Return (X, Y) of the center of cell containing provided text 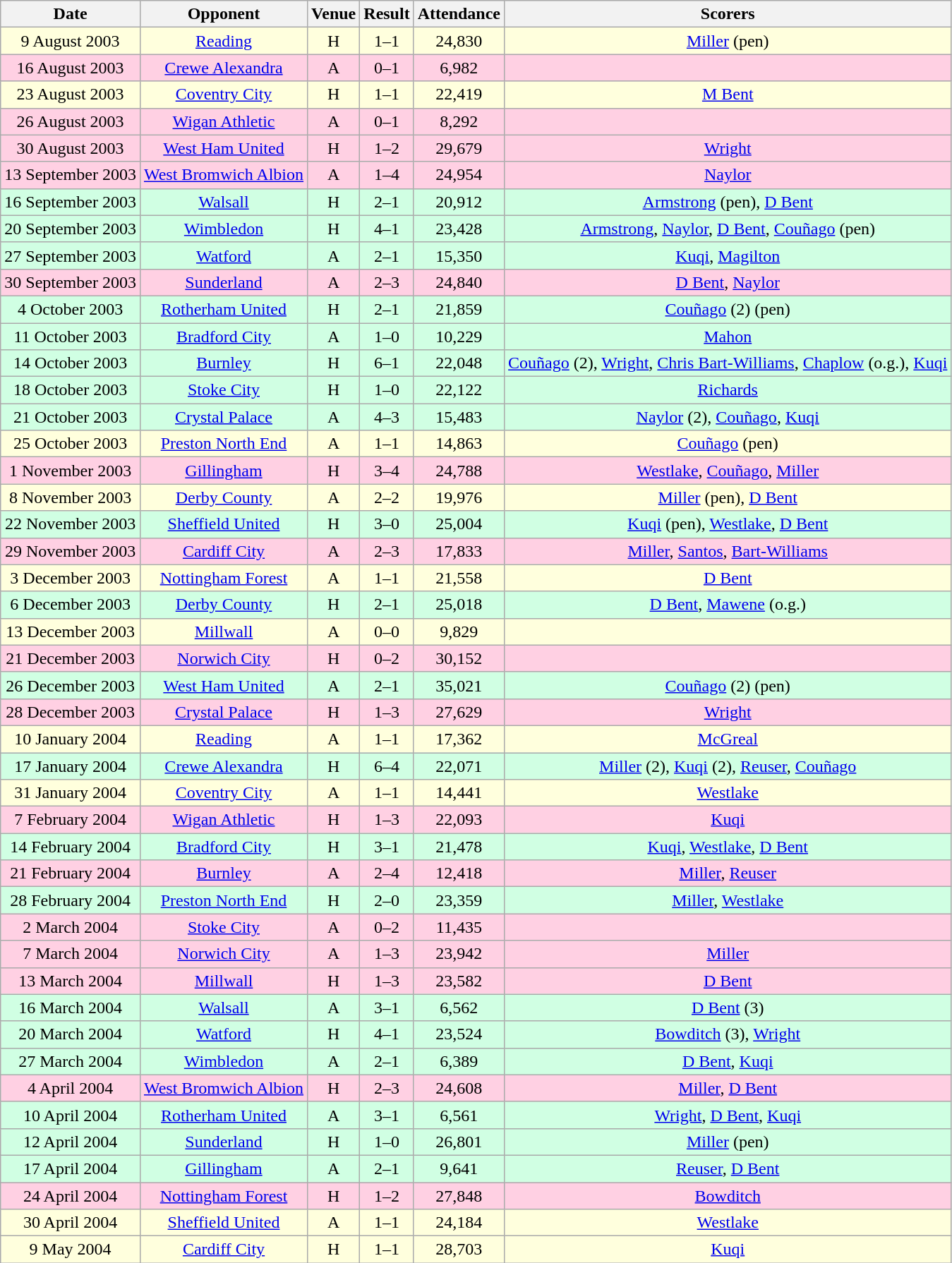
26 August 2003 (71, 121)
Date (71, 14)
Armstrong (pen), D Bent (728, 202)
21 October 2003 (71, 417)
35,021 (459, 685)
15,483 (459, 417)
3 December 2003 (71, 578)
25 October 2003 (71, 444)
14 February 2004 (71, 847)
11 October 2003 (71, 337)
10,229 (459, 337)
29,679 (459, 148)
2–2 (387, 497)
Miller (728, 954)
2–4 (387, 874)
Miller, Reuser (728, 874)
Reuser, D Bent (728, 1168)
26 December 2003 (71, 685)
27,629 (459, 712)
23,428 (459, 229)
22,048 (459, 363)
Result (387, 14)
D Bent (3) (728, 1008)
22,071 (459, 766)
6,389 (459, 1061)
25,018 (459, 605)
4 October 2003 (71, 309)
24,954 (459, 175)
Bowditch (3), Wright (728, 1034)
D Bent, Naylor (728, 282)
Armstrong, Naylor, D Bent, Couñago (pen) (728, 229)
3–0 (387, 524)
14 October 2003 (71, 363)
Westlake, Couñago, Miller (728, 471)
23,359 (459, 900)
M Bent (728, 95)
4 April 2004 (71, 1088)
15,350 (459, 255)
24,840 (459, 282)
14,863 (459, 444)
Scorers (728, 14)
30 September 2003 (71, 282)
Venue (334, 14)
21,478 (459, 847)
Couñago (2), Wright, Chris Bart-Williams, Chaplow (o.g.), Kuqi (728, 363)
27,848 (459, 1196)
Miller (pen), D Bent (728, 497)
31 January 2004 (71, 793)
28,703 (459, 1250)
Kuqi (pen), Westlake, D Bent (728, 524)
Opponent (223, 14)
27 September 2003 (71, 255)
16 August 2003 (71, 68)
24,184 (459, 1223)
30 April 2004 (71, 1223)
7 March 2004 (71, 954)
24,830 (459, 41)
1 November 2003 (71, 471)
23 August 2003 (71, 95)
1–4 (387, 175)
Miller, Westlake (728, 900)
4–3 (387, 417)
12,418 (459, 874)
25,004 (459, 524)
21 December 2003 (71, 658)
6 December 2003 (71, 605)
6,561 (459, 1115)
6–1 (387, 363)
Couñago (pen) (728, 444)
16 September 2003 (71, 202)
Miller (2), Kuqi (2), Reuser, Couñago (728, 766)
28 February 2004 (71, 900)
10 January 2004 (71, 739)
18 October 2003 (71, 390)
22,122 (459, 390)
20 September 2003 (71, 229)
14,441 (459, 793)
21,558 (459, 578)
Miller, Santos, Bart-Williams (728, 551)
7 February 2004 (71, 820)
8 November 2003 (71, 497)
0–0 (387, 631)
Kuqi, Magilton (728, 255)
6–4 (387, 766)
24 April 2004 (71, 1196)
8,292 (459, 121)
13 March 2004 (71, 981)
13 December 2003 (71, 631)
9 August 2003 (71, 41)
27 March 2004 (71, 1061)
24,608 (459, 1088)
23,524 (459, 1034)
13 September 2003 (71, 175)
17,362 (459, 739)
20 March 2004 (71, 1034)
22,093 (459, 820)
20,912 (459, 202)
17,833 (459, 551)
9 May 2004 (71, 1250)
28 December 2003 (71, 712)
21 February 2004 (71, 874)
Naylor (728, 175)
16 March 2004 (71, 1008)
Miller, D Bent (728, 1088)
11,435 (459, 927)
6,982 (459, 68)
29 November 2003 (71, 551)
9,829 (459, 631)
Bowditch (728, 1196)
3–4 (387, 471)
23,942 (459, 954)
22 November 2003 (71, 524)
30,152 (459, 658)
30 August 2003 (71, 148)
9,641 (459, 1168)
10 April 2004 (71, 1115)
6,562 (459, 1008)
24,788 (459, 471)
26,801 (459, 1142)
21,859 (459, 309)
D Bent, Kuqi (728, 1061)
2–0 (387, 900)
17 January 2004 (71, 766)
Kuqi, Westlake, D Bent (728, 847)
19,976 (459, 497)
17 April 2004 (71, 1168)
22,419 (459, 95)
Wright, D Bent, Kuqi (728, 1115)
12 April 2004 (71, 1142)
23,582 (459, 981)
2 March 2004 (71, 927)
Mahon (728, 337)
D Bent, Mawene (o.g.) (728, 605)
McGreal (728, 739)
Richards (728, 390)
Attendance (459, 14)
Naylor (2), Couñago, Kuqi (728, 417)
